For the text-containing cell, return its midpoint in (x, y) coordinate format. 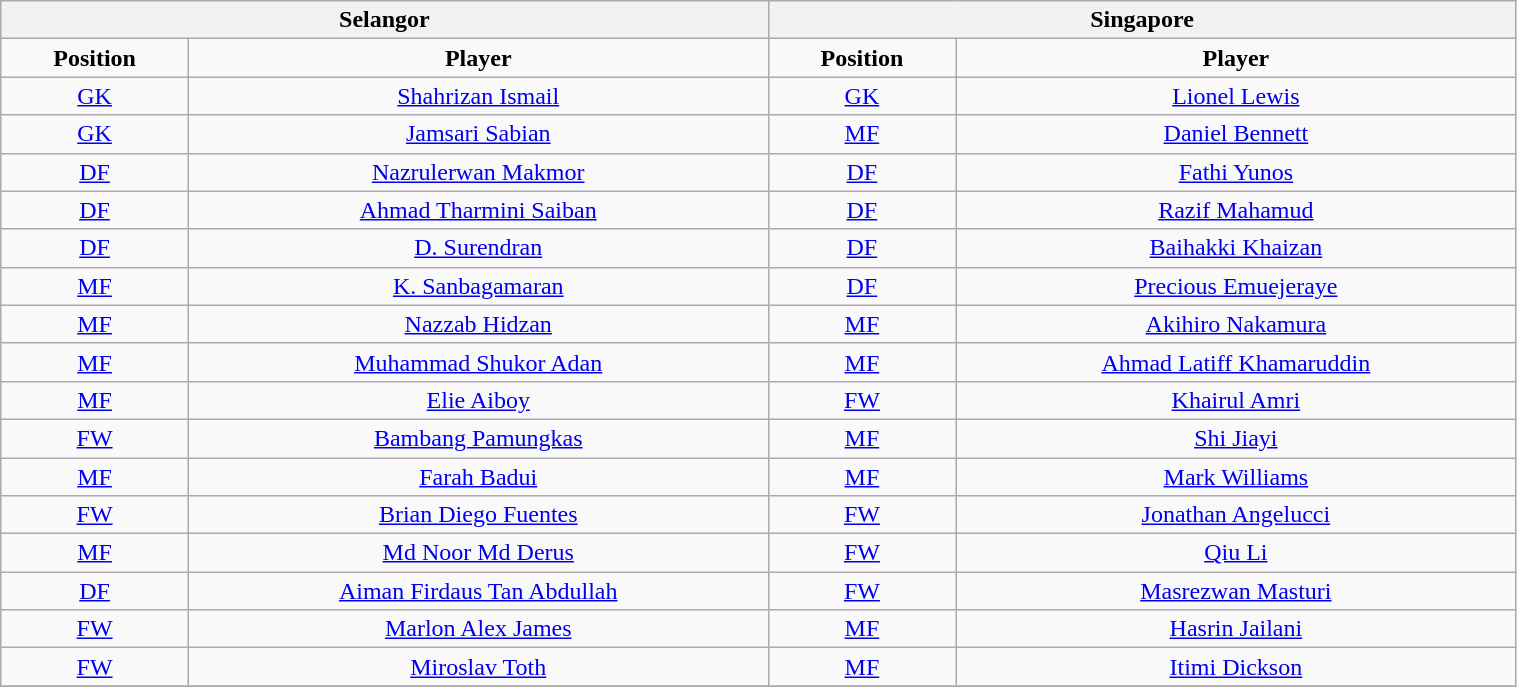
Ahmad Latiff Khamaruddin (1236, 362)
Akihiro Nakamura (1236, 324)
Itimi Dickson (1236, 667)
Singapore (1142, 20)
Nazzab Hidzan (478, 324)
Hasrin Jailani (1236, 629)
Qiu Li (1236, 553)
Ahmad Tharmini Saiban (478, 210)
Jamsari Sabian (478, 134)
Marlon Alex James (478, 629)
Khairul Amri (1236, 400)
Aiman Firdaus Tan Abdullah (478, 591)
Shahrizan Ismail (478, 96)
Precious Emuejeraye (1236, 286)
Masrezwan Masturi (1236, 591)
Baihakki Khaizan (1236, 248)
Mark Williams (1236, 477)
Elie Aiboy (478, 400)
Daniel Bennett (1236, 134)
Lionel Lewis (1236, 96)
Md Noor Md Derus (478, 553)
Fathi Yunos (1236, 172)
Razif Mahamud (1236, 210)
D. Surendran (478, 248)
Miroslav Toth (478, 667)
Selangor (384, 20)
Nazrulerwan Makmor (478, 172)
Brian Diego Fuentes (478, 515)
Jonathan Angelucci (1236, 515)
Shi Jiayi (1236, 438)
Muhammad Shukor Adan (478, 362)
K. Sanbagamaran (478, 286)
Bambang Pamungkas (478, 438)
Farah Badui (478, 477)
